Identify which cell holds the provided text, then report its [x, y] central coordinate. 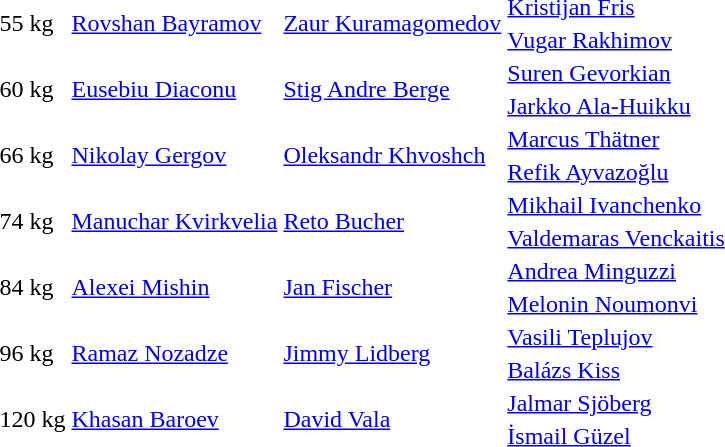
Alexei Mishin [174, 288]
Oleksandr Khvoshch [392, 156]
Jimmy Lidberg [392, 354]
Stig Andre Berge [392, 90]
Nikolay Gergov [174, 156]
Reto Bucher [392, 222]
Jan Fischer [392, 288]
Eusebiu Diaconu [174, 90]
Manuchar Kvirkvelia [174, 222]
Ramaz Nozadze [174, 354]
